Return the (x, y) coordinate for the center point of the cell that contains the specified text.  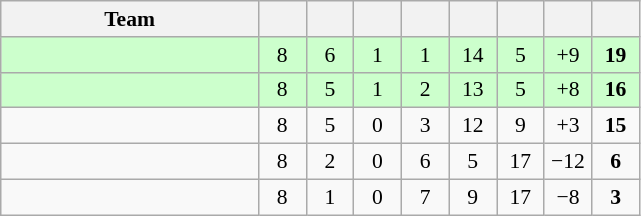
+8 (568, 90)
+9 (568, 55)
+3 (568, 126)
−8 (568, 197)
7 (425, 197)
19 (616, 55)
16 (616, 90)
−12 (568, 162)
15 (616, 126)
12 (473, 126)
13 (473, 90)
14 (473, 55)
Team (130, 19)
